From the cell containing the given text, extract its center point as [x, y] coordinate. 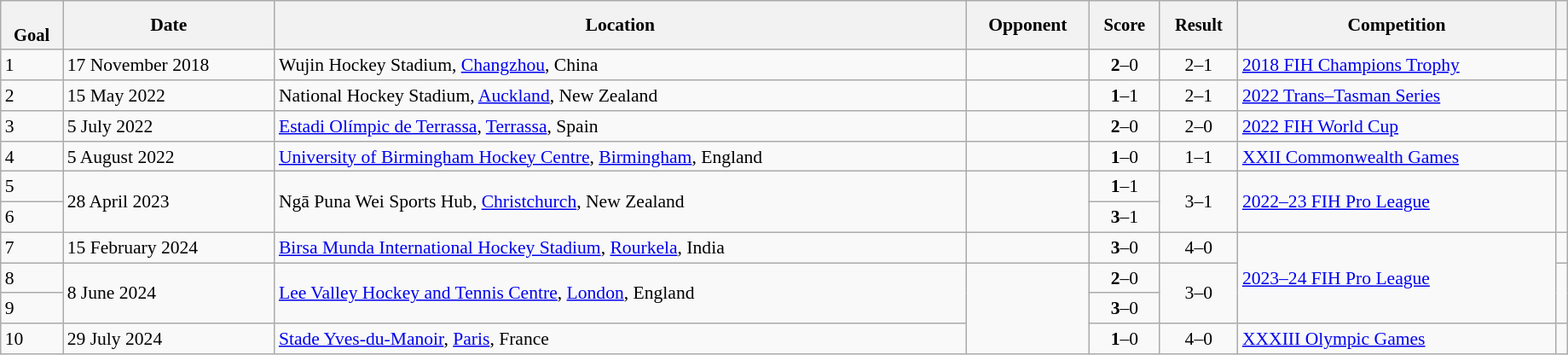
Ngā Puna Wei Sports Hub, Christchurch, New Zealand [621, 201]
Stade Yves-du-Manoir, Paris, France [621, 339]
10 [32, 339]
Opponent [1028, 26]
5 August 2022 [169, 157]
2022 FIH World Cup [1397, 126]
University of Birmingham Hockey Centre, Birmingham, England [621, 157]
15 May 2022 [169, 96]
Wujin Hockey Stadium, Changzhou, China [621, 66]
Date [169, 26]
Competition [1397, 26]
Lee Valley Hockey and Tennis Centre, London, England [621, 294]
2023–24 FIH Pro League [1397, 278]
1 [32, 66]
2022–23 FIH Pro League [1397, 201]
28 April 2023 [169, 201]
6 [32, 218]
Goal [32, 26]
2022 Trans–Tasman Series [1397, 96]
29 July 2024 [169, 339]
15 February 2024 [169, 248]
4 [32, 157]
8 June 2024 [169, 294]
XXXIII Olympic Games [1397, 339]
XXII Commonwealth Games [1397, 157]
Score [1125, 26]
2018 FIH Champions Trophy [1397, 66]
Result [1199, 26]
7 [32, 248]
17 November 2018 [169, 66]
3 [32, 126]
Estadi Olímpic de Terrassa, Terrassa, Spain [621, 126]
8 [32, 278]
Location [621, 26]
Birsa Munda International Hockey Stadium, Rourkela, India [621, 248]
5 July 2022 [169, 126]
2 [32, 96]
National Hockey Stadium, Auckland, New Zealand [621, 96]
9 [32, 309]
5 [32, 187]
